Detect which cell encompasses the target text, then output its [x, y] center coordinate. 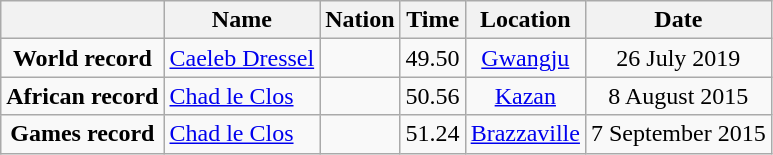
Location [525, 20]
Caeleb Dressel [242, 58]
Time [432, 20]
African record [82, 96]
Games record [82, 134]
Gwangju [525, 58]
49.50 [432, 58]
7 September 2015 [678, 134]
Kazan [525, 96]
8 August 2015 [678, 96]
51.24 [432, 134]
50.56 [432, 96]
26 July 2019 [678, 58]
Name [242, 20]
World record [82, 58]
Date [678, 20]
Brazzaville [525, 134]
Nation [360, 20]
